Capture the cell that displays the provided text and extract its [x, y] central coordinate. 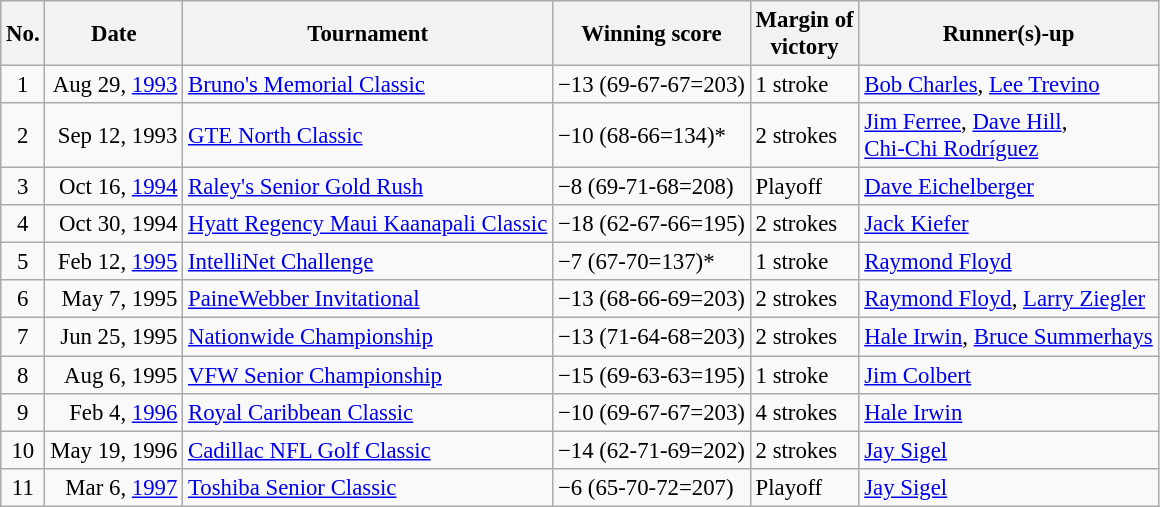
Nationwide Championship [368, 337]
Hale Irwin [1008, 412]
−13 (71-64-68=203) [652, 337]
−18 (62-67-66=195) [652, 224]
3 [23, 187]
7 [23, 337]
Feb 12, 1995 [114, 262]
Margin ofvictory [804, 34]
Tournament [368, 34]
−13 (69-67-67=203) [652, 85]
4 strokes [804, 412]
−10 (69-67-67=203) [652, 412]
May 7, 1995 [114, 299]
Raymond Floyd, Larry Ziegler [1008, 299]
May 19, 1996 [114, 450]
No. [23, 34]
−7 (67-70=137)* [652, 262]
−14 (62-71-69=202) [652, 450]
Feb 4, 1996 [114, 412]
Winning score [652, 34]
5 [23, 262]
Mar 6, 1997 [114, 487]
8 [23, 375]
Bob Charles, Lee Trevino [1008, 85]
Jim Colbert [1008, 375]
Oct 30, 1994 [114, 224]
Jun 25, 1995 [114, 337]
Raymond Floyd [1008, 262]
Runner(s)-up [1008, 34]
Hyatt Regency Maui Kaanapali Classic [368, 224]
9 [23, 412]
Jack Kiefer [1008, 224]
−15 (69-63-63=195) [652, 375]
−8 (69-71-68=208) [652, 187]
−10 (68-66=134)* [652, 136]
11 [23, 487]
IntelliNet Challenge [368, 262]
Jim Ferree, Dave Hill, Chi-Chi Rodríguez [1008, 136]
Cadillac NFL Golf Classic [368, 450]
4 [23, 224]
2 [23, 136]
Oct 16, 1994 [114, 187]
Toshiba Senior Classic [368, 487]
−13 (68-66-69=203) [652, 299]
6 [23, 299]
Royal Caribbean Classic [368, 412]
Raley's Senior Gold Rush [368, 187]
PaineWebber Invitational [368, 299]
Hale Irwin, Bruce Summerhays [1008, 337]
1 [23, 85]
Bruno's Memorial Classic [368, 85]
Sep 12, 1993 [114, 136]
Aug 6, 1995 [114, 375]
−6 (65-70-72=207) [652, 487]
VFW Senior Championship [368, 375]
GTE North Classic [368, 136]
10 [23, 450]
Aug 29, 1993 [114, 85]
Dave Eichelberger [1008, 187]
Date [114, 34]
